From the cell containing the given text, extract its center point as [X, Y] coordinate. 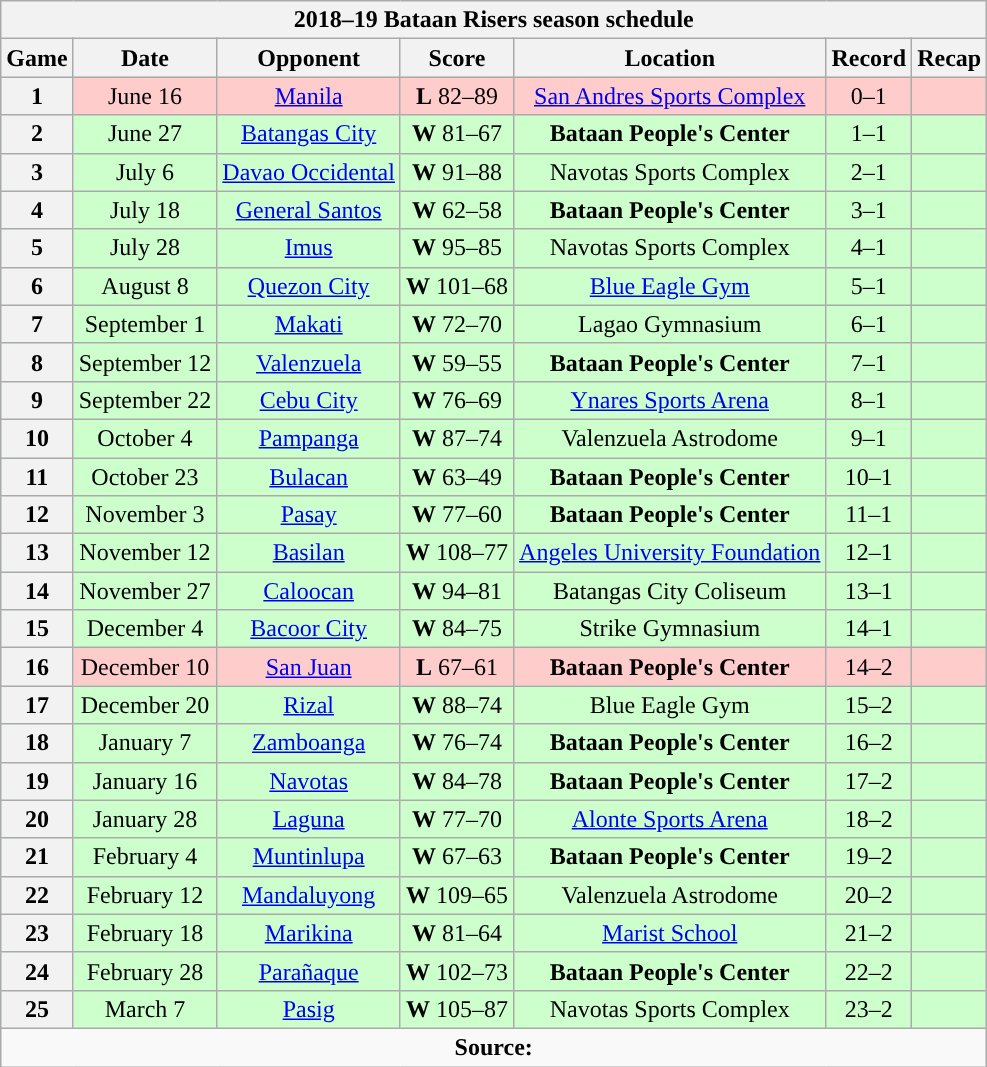
10–1 [869, 477]
W 76–74 [456, 743]
16 [37, 667]
14–2 [869, 667]
3–1 [869, 210]
Makati [309, 324]
W 59–55 [456, 362]
Pasig [309, 1009]
6 [37, 286]
February 28 [145, 971]
Parañaque [309, 971]
Strike Gymnasium [670, 629]
Bacoor City [309, 629]
17 [37, 705]
14–1 [869, 629]
23–2 [869, 1009]
July 18 [145, 210]
Pasay [309, 515]
Mandaluyong [309, 895]
Navotas [309, 781]
August 8 [145, 286]
Manila [309, 96]
0–1 [869, 96]
Score [456, 58]
9 [37, 400]
6–1 [869, 324]
1–1 [869, 134]
Recap [950, 58]
September 22 [145, 400]
17–2 [869, 781]
October 4 [145, 438]
January 16 [145, 781]
January 7 [145, 743]
Record [869, 58]
2 [37, 134]
Marikina [309, 933]
3 [37, 172]
18 [37, 743]
21–2 [869, 933]
January 28 [145, 819]
Davao Occidental [309, 172]
8 [37, 362]
Imus [309, 248]
W 76–69 [456, 400]
September 1 [145, 324]
7 [37, 324]
W 108–77 [456, 553]
September 12 [145, 362]
1 [37, 96]
San Juan [309, 667]
November 3 [145, 515]
20 [37, 819]
Bulacan [309, 477]
25 [37, 1009]
18–2 [869, 819]
Cebu City [309, 400]
W 84–75 [456, 629]
W 62–58 [456, 210]
W 87–74 [456, 438]
4–1 [869, 248]
June 16 [145, 96]
L 82–89 [456, 96]
Batangas City [309, 134]
Zamboanga [309, 743]
W 88–74 [456, 705]
November 12 [145, 553]
W 109–65 [456, 895]
Opponent [309, 58]
W 94–81 [456, 591]
February 12 [145, 895]
W 95–85 [456, 248]
2018–19 Bataan Risers season schedule [494, 20]
W 72–70 [456, 324]
10 [37, 438]
W 102–73 [456, 971]
February 18 [145, 933]
11 [37, 477]
W 81–64 [456, 933]
14 [37, 591]
December 10 [145, 667]
June 27 [145, 134]
13–1 [869, 591]
December 20 [145, 705]
February 4 [145, 857]
22–2 [869, 971]
W 91–88 [456, 172]
San Andres Sports Complex [670, 96]
W 63–49 [456, 477]
21 [37, 857]
Source: [494, 1047]
July 28 [145, 248]
24 [37, 971]
19–2 [869, 857]
11–1 [869, 515]
Quezon City [309, 286]
Batangas City Coliseum [670, 591]
16–2 [869, 743]
Basilan [309, 553]
Game [37, 58]
15 [37, 629]
12 [37, 515]
7–1 [869, 362]
Alonte Sports Arena [670, 819]
Angeles University Foundation [670, 553]
20–2 [869, 895]
July 6 [145, 172]
Caloocan [309, 591]
12–1 [869, 553]
November 27 [145, 591]
March 7 [145, 1009]
W 77–60 [456, 515]
23 [37, 933]
L 67–61 [456, 667]
4 [37, 210]
Laguna [309, 819]
W 81–67 [456, 134]
5 [37, 248]
Valenzuela [309, 362]
22 [37, 895]
Pampanga [309, 438]
Ynares Sports Arena [670, 400]
9–1 [869, 438]
October 23 [145, 477]
Lagao Gymnasium [670, 324]
General Santos [309, 210]
15–2 [869, 705]
19 [37, 781]
W 77–70 [456, 819]
W 67–63 [456, 857]
Muntinlupa [309, 857]
Rizal [309, 705]
W 101–68 [456, 286]
13 [37, 553]
Marist School [670, 933]
W 105–87 [456, 1009]
Date [145, 58]
8–1 [869, 400]
2–1 [869, 172]
December 4 [145, 629]
W 84–78 [456, 781]
5–1 [869, 286]
Location [670, 58]
